Capture the cell that displays the provided text and extract its (x, y) central coordinate. 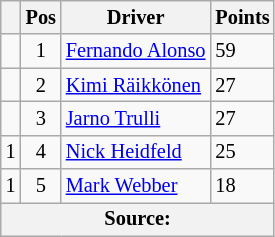
Kimi Räikkönen (136, 85)
3 (41, 118)
Source: (138, 219)
Pos (41, 17)
Nick Heidfeld (136, 152)
2 (41, 85)
5 (41, 186)
18 (242, 186)
Jarno Trulli (136, 118)
Mark Webber (136, 186)
Points (242, 17)
Driver (136, 17)
59 (242, 51)
Fernando Alonso (136, 51)
4 (41, 152)
25 (242, 152)
